Search for the cell housing the specified text and yield its (x, y) center coordinate. 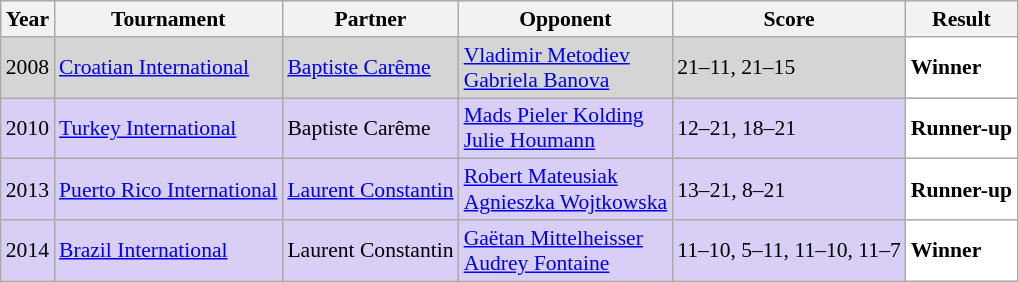
Brazil International (168, 250)
2010 (28, 128)
21–11, 21–15 (789, 68)
Turkey International (168, 128)
Opponent (566, 19)
Score (789, 19)
Vladimir Metodiev Gabriela Banova (566, 68)
Robert Mateusiak Agnieszka Wojtkowska (566, 190)
Result (962, 19)
2013 (28, 190)
Puerto Rico International (168, 190)
2008 (28, 68)
Partner (370, 19)
11–10, 5–11, 11–10, 11–7 (789, 250)
Mads Pieler Kolding Julie Houmann (566, 128)
Croatian International (168, 68)
Tournament (168, 19)
13–21, 8–21 (789, 190)
12–21, 18–21 (789, 128)
Gaëtan Mittelheisser Audrey Fontaine (566, 250)
2014 (28, 250)
Year (28, 19)
